Search for the cell housing the specified text and yield its (x, y) center coordinate. 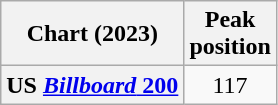
Peakposition (230, 34)
US Billboard 200 (92, 85)
Chart (2023) (92, 34)
117 (230, 85)
